Capture the cell that displays the provided text and extract its [X, Y] central coordinate. 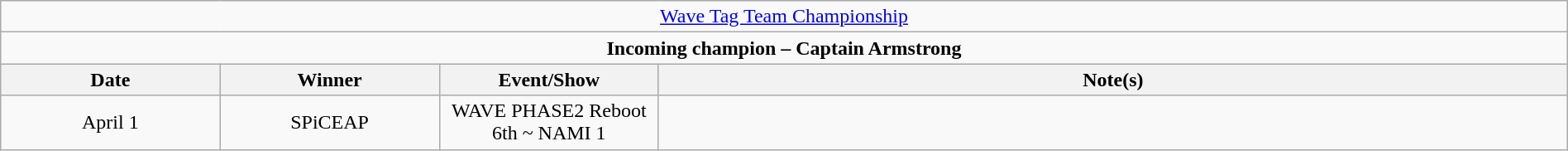
Event/Show [549, 80]
Wave Tag Team Championship [784, 17]
SPiCEAP [329, 123]
WAVE PHASE2 Reboot 6th ~ NAMI 1 [549, 123]
Note(s) [1113, 80]
April 1 [111, 123]
Incoming champion – Captain Armstrong [784, 48]
Winner [329, 80]
Date [111, 80]
